Pinpoint the cell where the given text exists, returning its (X, Y) midpoint coordinate. 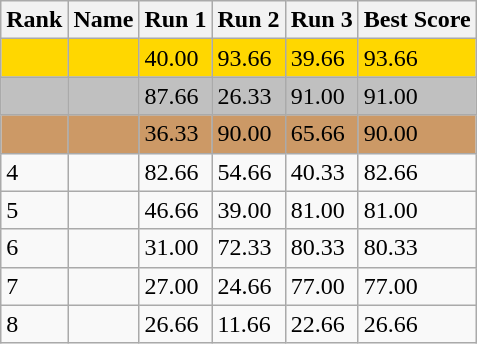
5 (34, 210)
65.66 (322, 134)
72.33 (248, 248)
87.66 (176, 96)
46.66 (176, 210)
4 (34, 172)
26.33 (248, 96)
Rank (34, 20)
54.66 (248, 172)
Run 2 (248, 20)
7 (34, 286)
6 (34, 248)
39.00 (248, 210)
Name (104, 20)
Run 3 (322, 20)
Run 1 (176, 20)
22.66 (322, 324)
36.33 (176, 134)
27.00 (176, 286)
Best Score (417, 20)
39.66 (322, 58)
11.66 (248, 324)
31.00 (176, 248)
40.33 (322, 172)
40.00 (176, 58)
8 (34, 324)
24.66 (248, 286)
